Extract the [x, y] coordinate from the center of the cell holding the provided text.  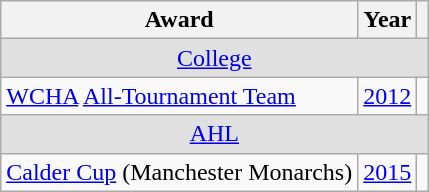
Year [388, 20]
AHL [214, 134]
WCHA All-Tournament Team [180, 96]
2012 [388, 96]
College [214, 58]
Award [180, 20]
2015 [388, 172]
Calder Cup (Manchester Monarchs) [180, 172]
